Identify which cell holds the provided text, then report its (X, Y) central coordinate. 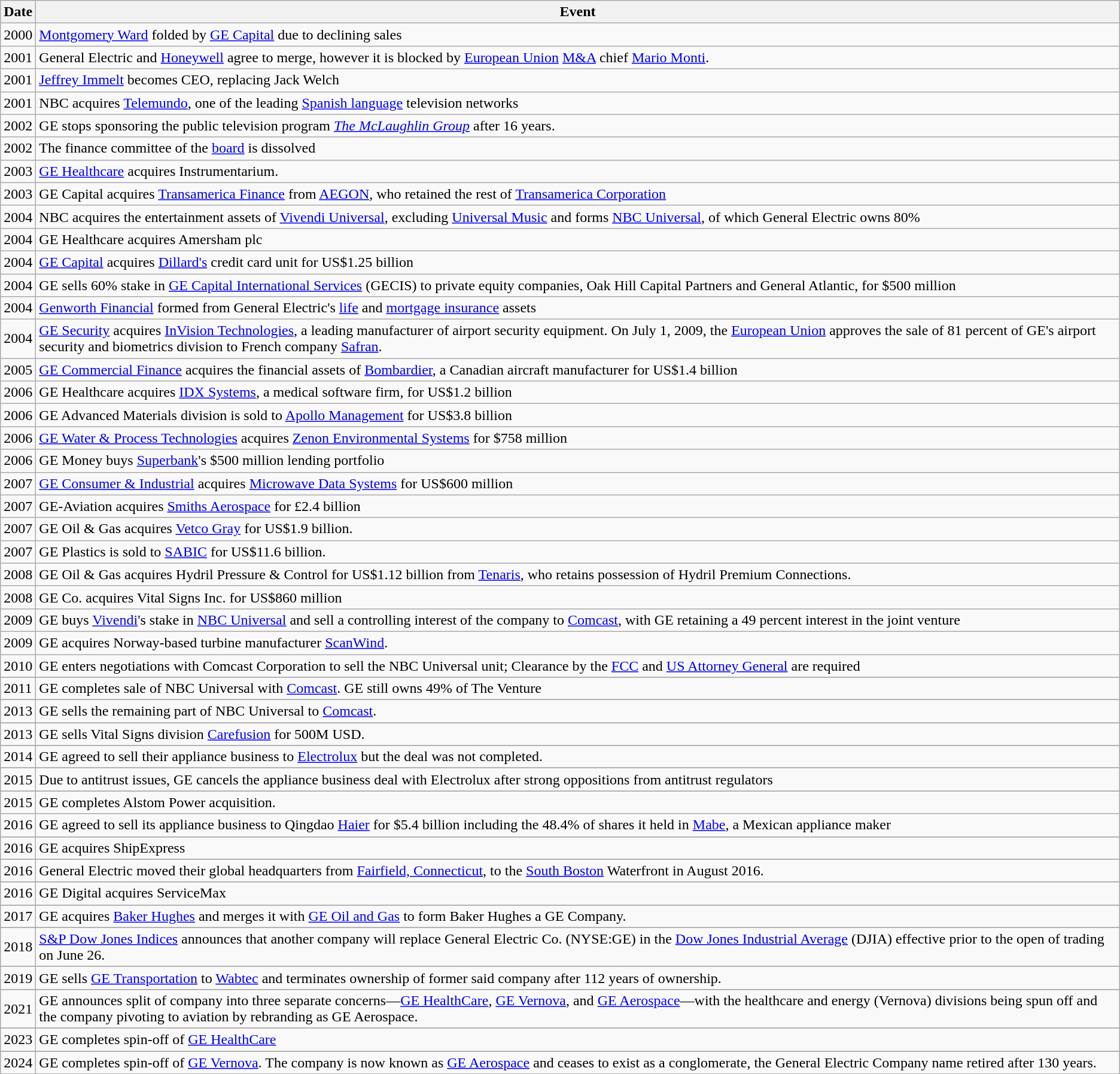
GE Commercial Finance acquires the financial assets of Bombardier, a Canadian aircraft manufacturer for US$1.4 billion (578, 370)
Due to antitrust issues, GE cancels the appliance business deal with Electrolux after strong oppositions from antitrust regulators (578, 780)
GE acquires ShipExpress (578, 848)
Montgomery Ward folded by GE Capital due to declining sales (578, 35)
2023 (18, 1039)
GE Healthcare acquires IDX Systems, a medical software firm, for US$1.2 billion (578, 393)
GE Money buys Superbank's $500 million lending portfolio (578, 461)
Event (578, 12)
Date (18, 12)
GE completes Alstom Power acquisition. (578, 802)
GE sells the remaining part of NBC Universal to Comcast. (578, 711)
GE completes spin-off of GE HealthCare (578, 1039)
2014 (18, 757)
GE Advanced Materials division is sold to Apollo Management for US$3.8 billion (578, 415)
General Electric and Honeywell agree to merge, however it is blocked by European Union M&A chief Mario Monti. (578, 57)
GE enters negotiations with Comcast Corporation to sell the NBC Universal unit; Clearance by the FCC and US Attorney General are required (578, 666)
GE agreed to sell their appliance business to Electrolux but the deal was not completed. (578, 757)
GE Consumer & Industrial acquires Microwave Data Systems for US$600 million (578, 483)
GE acquires Norway-based turbine manufacturer ScanWind. (578, 643)
2005 (18, 370)
2000 (18, 35)
GE Oil & Gas acquires Hydril Pressure & Control for US$1.12 billion from Tenaris, who retains possession of Hydril Premium Connections. (578, 574)
2021 (18, 1009)
Genworth Financial formed from General Electric's life and mortgage insurance assets (578, 308)
2019 (18, 978)
2011 (18, 689)
GE Healthcare acquires Instrumentarium. (578, 171)
The finance committee of the board is dissolved (578, 148)
2017 (18, 916)
2010 (18, 666)
General Electric moved their global headquarters from Fairfield, Connecticut, to the South Boston Waterfront in August 2016. (578, 871)
GE completes sale of NBC Universal with Comcast. GE still owns 49% of The Venture (578, 689)
GE Co. acquires Vital Signs Inc. for US$860 million (578, 597)
GE Oil & Gas acquires Vetco Gray for US$1.9 billion. (578, 529)
NBC acquires Telemundo, one of the leading Spanish language television networks (578, 103)
NBC acquires the entertainment assets of Vivendi Universal, excluding Universal Music and forms NBC Universal, of which General Electric owns 80% (578, 217)
GE Capital acquires Dillard's credit card unit for US$1.25 billion (578, 262)
GE agreed to sell its appliance business to Qingdao Haier for $5.4 billion including the 48.4% of shares it held in Mabe, a Mexican appliance maker (578, 825)
2024 (18, 1062)
GE Plastics is sold to SABIC for US$11.6 billion. (578, 552)
GE Digital acquires ServiceMax (578, 893)
GE sells GE Transportation to Wabtec and terminates ownership of former said company after 112 years of ownership. (578, 978)
GE Healthcare acquires Amersham plc (578, 239)
GE acquires Baker Hughes and merges it with GE Oil and Gas to form Baker Hughes a GE Company. (578, 916)
GE-Aviation acquires Smiths Aerospace for £2.4 billion (578, 506)
GE stops sponsoring the public television program The McLaughlin Group after 16 years. (578, 126)
GE Water & Process Technologies acquires Zenon Environmental Systems for $758 million (578, 438)
GE Capital acquires Transamerica Finance from AEGON, who retained the rest of Transamerica Corporation (578, 194)
Jeffrey Immelt becomes CEO, replacing Jack Welch (578, 80)
GE sells Vital Signs division Carefusion for 500M USD. (578, 734)
2018 (18, 947)
